Find where the given text appears and provide that cell's center as [X, Y] coordinate. 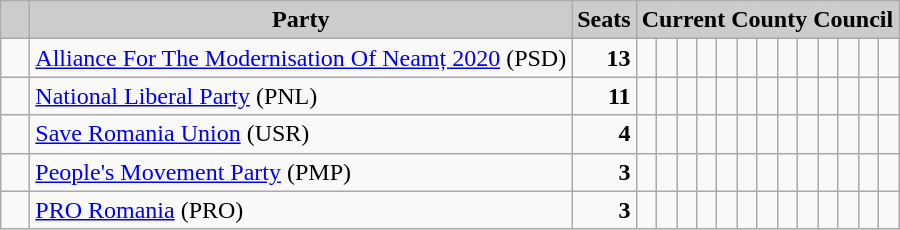
National Liberal Party (PNL) [301, 96]
13 [604, 58]
Alliance For The Modernisation Of Neamț 2020 (PSD) [301, 58]
PRO Romania (PRO) [301, 210]
Save Romania Union (USR) [301, 134]
Current County Council [768, 20]
People's Movement Party (PMP) [301, 172]
Seats [604, 20]
4 [604, 134]
11 [604, 96]
Party [301, 20]
